Search for the cell housing the specified text and yield its [x, y] center coordinate. 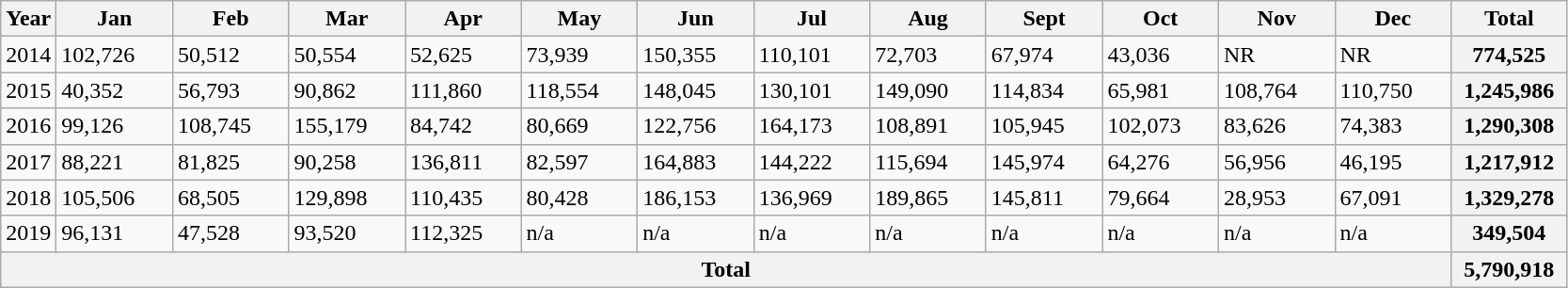
110,435 [463, 198]
349,504 [1510, 233]
136,811 [463, 162]
2017 [28, 162]
145,811 [1044, 198]
189,865 [928, 198]
93,520 [347, 233]
83,626 [1276, 126]
105,945 [1044, 126]
65,981 [1161, 90]
82,597 [579, 162]
74,383 [1393, 126]
Nov [1276, 19]
105,506 [115, 198]
50,512 [230, 55]
Sept [1044, 19]
Dec [1393, 19]
1,217,912 [1510, 162]
Jan [115, 19]
148,045 [696, 90]
67,974 [1044, 55]
Apr [463, 19]
Aug [928, 19]
2015 [28, 90]
1,329,278 [1510, 198]
130,101 [812, 90]
Year [28, 19]
52,625 [463, 55]
50,554 [347, 55]
108,745 [230, 126]
90,258 [347, 162]
90,862 [347, 90]
79,664 [1161, 198]
114,834 [1044, 90]
164,883 [696, 162]
80,428 [579, 198]
118,554 [579, 90]
2018 [28, 198]
144,222 [812, 162]
150,355 [696, 55]
2016 [28, 126]
145,974 [1044, 162]
46,195 [1393, 162]
164,173 [812, 126]
2014 [28, 55]
102,073 [1161, 126]
80,669 [579, 126]
Jun [696, 19]
88,221 [115, 162]
111,860 [463, 90]
96,131 [115, 233]
1,290,308 [1510, 126]
112,325 [463, 233]
Feb [230, 19]
81,825 [230, 162]
149,090 [928, 90]
56,956 [1276, 162]
64,276 [1161, 162]
May [579, 19]
108,764 [1276, 90]
774,525 [1510, 55]
108,891 [928, 126]
5,790,918 [1510, 269]
2019 [28, 233]
1,245,986 [1510, 90]
43,036 [1161, 55]
28,953 [1276, 198]
67,091 [1393, 198]
115,694 [928, 162]
110,750 [1393, 90]
73,939 [579, 55]
56,793 [230, 90]
99,126 [115, 126]
155,179 [347, 126]
136,969 [812, 198]
40,352 [115, 90]
186,153 [696, 198]
122,756 [696, 126]
Jul [812, 19]
Oct [1161, 19]
102,726 [115, 55]
47,528 [230, 233]
129,898 [347, 198]
84,742 [463, 126]
68,505 [230, 198]
Mar [347, 19]
72,703 [928, 55]
110,101 [812, 55]
